Find where the given text appears and provide that cell's center as (X, Y) coordinate. 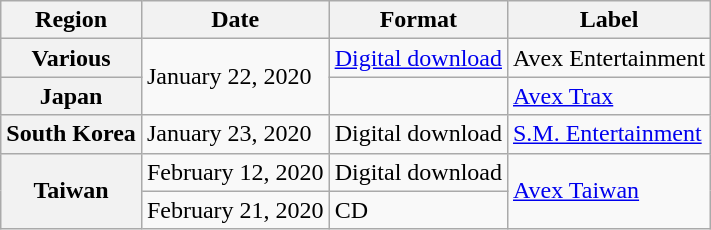
S.M. Entertainment (608, 134)
Date (235, 20)
Avex Taiwan (608, 191)
Various (72, 58)
CD (418, 210)
January 23, 2020 (235, 134)
February 12, 2020 (235, 172)
Avex Trax (608, 96)
January 22, 2020 (235, 77)
February 21, 2020 (235, 210)
Format (418, 20)
Label (608, 20)
Japan (72, 96)
Taiwan (72, 191)
Region (72, 20)
Avex Entertainment (608, 58)
South Korea (72, 134)
